Locate the cell with the specified text and output its [x, y] center coordinate. 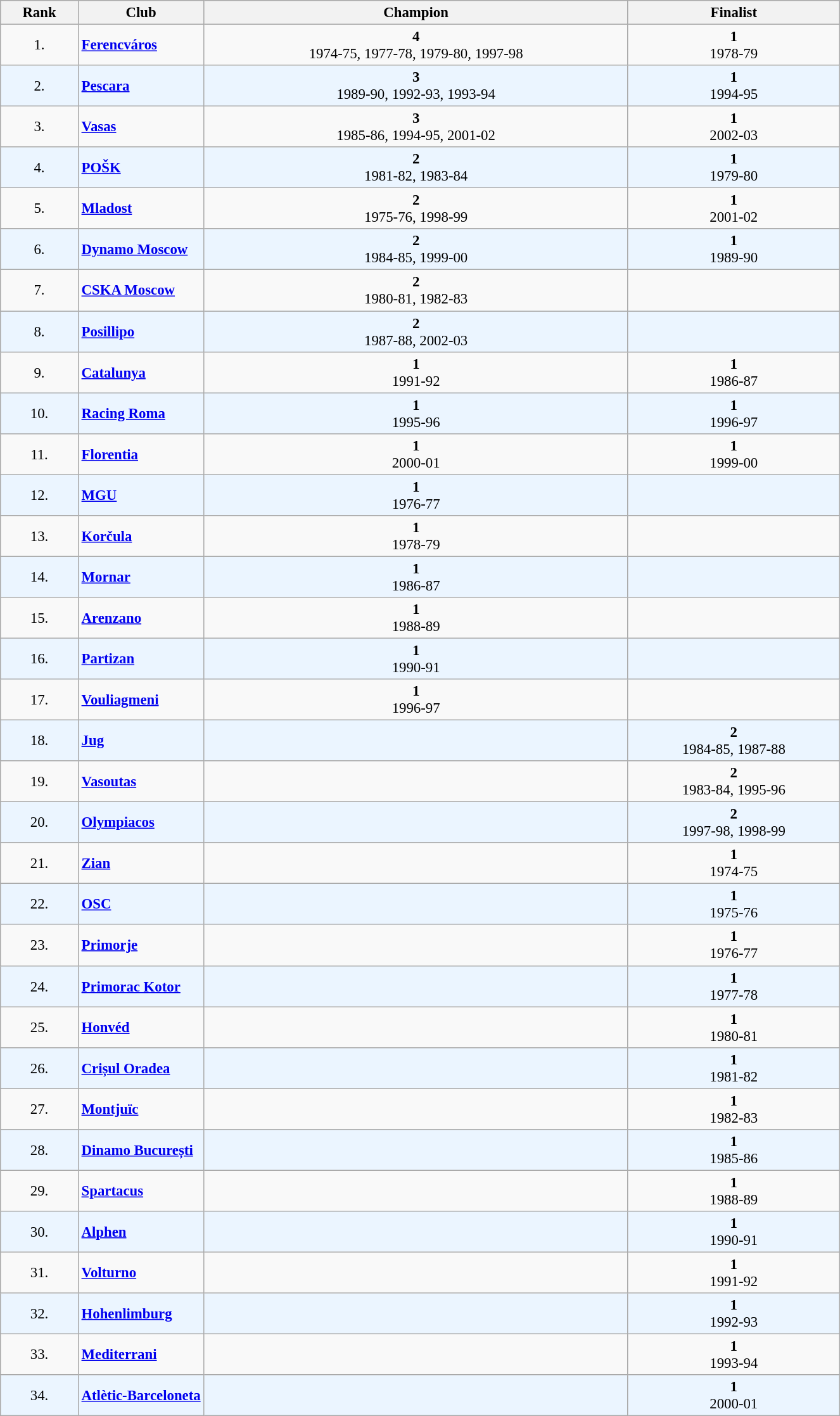
1 1993-94 [734, 1355]
Rank [39, 13]
1 1989-90 [734, 250]
Korčula [141, 536]
Zian [141, 863]
POŠK [141, 167]
Vasas [141, 127]
1 1982-83 [734, 1109]
22. [39, 905]
32. [39, 1314]
Arenzano [141, 618]
Racing Roma [141, 413]
23. [39, 945]
Partizan [141, 659]
2 1984-85, 1987-88 [734, 741]
Posillipo [141, 332]
2 1983-84, 1995-96 [734, 782]
17. [39, 699]
Dynamo Moscow [141, 250]
Vasoutas [141, 782]
1 1995-96 [416, 413]
Spartacus [141, 1191]
29. [39, 1191]
1 1994-95 [734, 86]
4. [39, 167]
Finalist [734, 13]
21. [39, 863]
OSC [141, 905]
4 1974-75, 1977-78, 1979-80, 1997-98 [416, 46]
13. [39, 536]
26. [39, 1068]
2 1975-76, 1998-99 [416, 209]
31. [39, 1272]
Volturno [141, 1272]
16. [39, 659]
3 1989-90, 1992-93, 1993-94 [416, 86]
1 1975-76 [734, 905]
7. [39, 290]
2 1980-81, 1982-83 [416, 290]
14. [39, 577]
Pescara [141, 86]
2. [39, 86]
2 1981-82, 1983-84 [416, 167]
Catalunya [141, 373]
2 1984-85, 1999-00 [416, 250]
3. [39, 127]
34. [39, 1395]
1 2001-02 [734, 209]
2 1987-88, 2002-03 [416, 332]
Florentia [141, 454]
28. [39, 1151]
1 1979-80 [734, 167]
1 2002-03 [734, 127]
1 1999-00 [734, 454]
Mornar [141, 577]
Crișul Oradea [141, 1068]
1. [39, 46]
Hohenlimburg [141, 1314]
3 1985-86, 1994-95, 2001-02 [416, 127]
24. [39, 986]
1 1980-81 [734, 1028]
18. [39, 741]
Dinamo București [141, 1151]
Club [141, 13]
Ferencváros [141, 46]
1 1985-86 [734, 1151]
12. [39, 495]
CSKA Moscow [141, 290]
Honvéd [141, 1028]
Jug [141, 741]
2 1997-98, 1998-99 [734, 822]
Mediterrani [141, 1355]
Olympiacos [141, 822]
Primorje [141, 945]
30. [39, 1232]
19. [39, 782]
1 1974-75 [734, 863]
MGU [141, 495]
25. [39, 1028]
9. [39, 373]
Atlètic-Barceloneta [141, 1395]
5. [39, 209]
Mladost [141, 209]
Montjuïc [141, 1109]
33. [39, 1355]
Alphen [141, 1232]
1 1981-82 [734, 1068]
15. [39, 618]
27. [39, 1109]
1 1977-78 [734, 986]
10. [39, 413]
Primorac Kotor [141, 986]
Champion [416, 13]
1 1992-93 [734, 1314]
20. [39, 822]
11. [39, 454]
6. [39, 250]
Vouliagmeni [141, 699]
8. [39, 332]
